Scan for the cell matching the given text and deliver its [X, Y] coordinate at center. 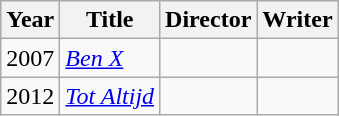
Year [30, 20]
Title [110, 20]
Ben X [110, 58]
Tot Altijd [110, 96]
2007 [30, 58]
Writer [298, 20]
Director [208, 20]
2012 [30, 96]
